Locate the cell with the specified text and output its (X, Y) center coordinate. 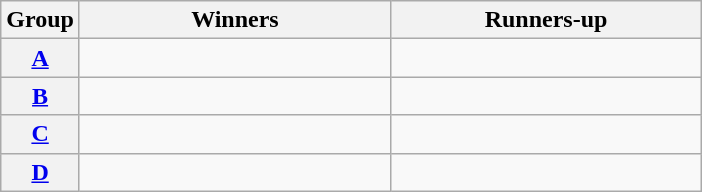
D (40, 172)
Winners (234, 20)
B (40, 96)
A (40, 58)
Runners-up (546, 20)
C (40, 134)
Group (40, 20)
